From the cell containing the given text, extract its center point as (x, y) coordinate. 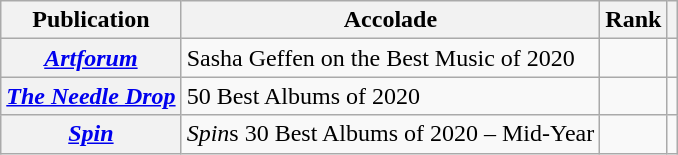
Spins 30 Best Albums of 2020 – Mid-Year (390, 134)
Artforum (91, 58)
Rank (634, 20)
Accolade (390, 20)
Spin (91, 134)
Sasha Geffen on the Best Music of 2020 (390, 58)
The Needle Drop (91, 96)
50 Best Albums of 2020 (390, 96)
Publication (91, 20)
